Detect which cell encompasses the target text, then output its [X, Y] center coordinate. 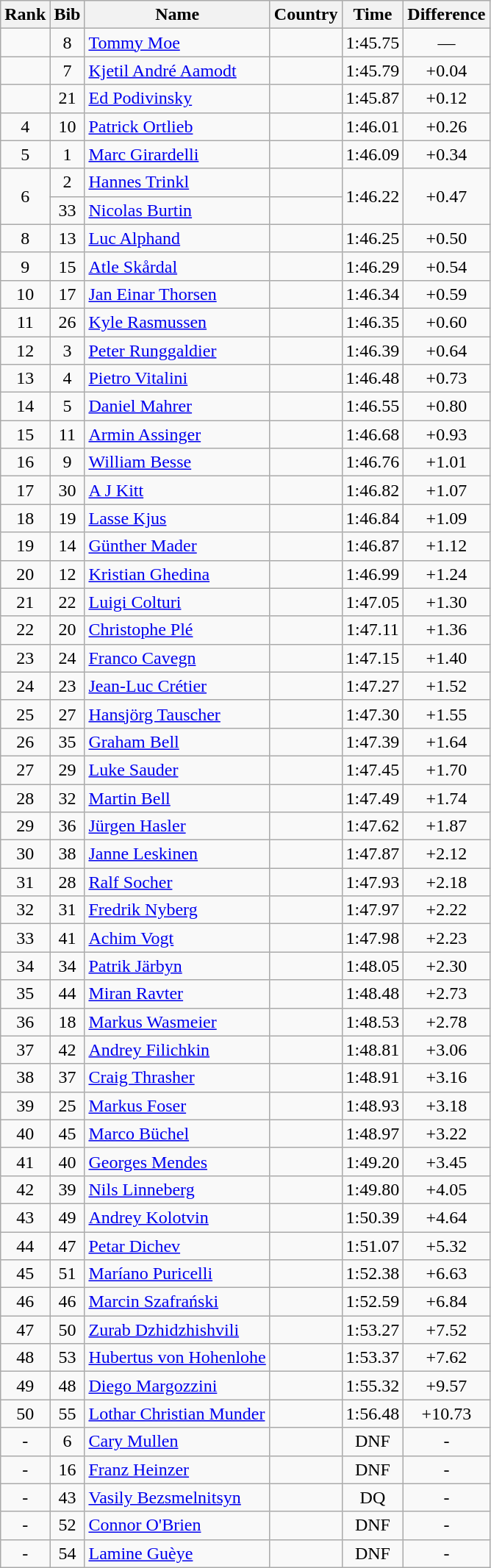
1:49.80 [373, 1189]
1:47.97 [373, 910]
1:46.55 [373, 407]
+0.64 [447, 351]
+5.32 [447, 1246]
1:46.82 [373, 490]
Diego Margozzini [177, 1386]
+1.01 [447, 462]
+3.45 [447, 1161]
1:46.29 [373, 266]
+3.18 [447, 1106]
+1.40 [447, 658]
+1.12 [447, 546]
1:46.39 [373, 351]
Armin Assinger [177, 434]
1:49.20 [373, 1161]
+0.47 [447, 196]
1:47.30 [373, 714]
1:47.39 [373, 742]
+3.06 [447, 1050]
+0.12 [447, 99]
DQ [373, 1497]
Achim Vogt [177, 938]
+0.60 [447, 322]
Markus Wasmeier [177, 1022]
+0.73 [447, 379]
+0.93 [447, 434]
+1.07 [447, 490]
Maríano Puricelli [177, 1274]
1:46.01 [373, 126]
1:46.09 [373, 154]
1:47.93 [373, 882]
A J Kitt [177, 490]
Janne Leskinen [177, 854]
Franco Cavegn [177, 658]
Rank [25, 15]
1:48.91 [373, 1078]
3 [68, 351]
1:48.53 [373, 1022]
1:48.97 [373, 1134]
Christophe Plé [177, 630]
Graham Bell [177, 742]
Name [177, 15]
Lasse Kjus [177, 518]
1:46.84 [373, 518]
+1.30 [447, 602]
Bib [68, 15]
Luigi Colturi [177, 602]
Hansjörg Tauscher [177, 714]
1:47.05 [373, 602]
Peter Runggaldier [177, 351]
Hannes Trinkl [177, 182]
+0.50 [447, 238]
+2.73 [447, 994]
7 [68, 71]
Zurab Dzhidzhishvili [177, 1330]
+6.63 [447, 1274]
1:48.05 [373, 966]
Lamine Guèye [177, 1553]
Marcin Szafrański [177, 1302]
+0.04 [447, 71]
53 [68, 1358]
Jürgen Hasler [177, 826]
+1.24 [447, 574]
1:48.48 [373, 994]
Kjetil André Aamodt [177, 71]
1:46.48 [373, 379]
1:47.62 [373, 826]
1:55.32 [373, 1386]
1:47.49 [373, 798]
Atle Skårdal [177, 266]
+1.36 [447, 630]
Markus Foser [177, 1106]
Luc Alphand [177, 238]
Time [373, 15]
— [447, 43]
+3.16 [447, 1078]
Ralf Socher [177, 882]
1:52.59 [373, 1302]
Difference [447, 15]
1:48.81 [373, 1050]
1:47.11 [373, 630]
Luke Sauder [177, 770]
2 [68, 182]
1:45.75 [373, 43]
+0.59 [447, 294]
Andrey Filichkin [177, 1050]
+1.55 [447, 714]
1:47.98 [373, 938]
+7.52 [447, 1330]
Hubertus von Hohenlohe [177, 1358]
Günther Mader [177, 546]
54 [68, 1553]
+1.87 [447, 826]
Tommy Moe [177, 43]
+2.23 [447, 938]
Martin Bell [177, 798]
Georges Mendes [177, 1161]
+6.84 [447, 1302]
Andrey Kolotvin [177, 1217]
Jean-Luc Crétier [177, 686]
1:46.25 [373, 238]
Country [306, 15]
Franz Heinzer [177, 1469]
1 [68, 154]
+4.05 [447, 1189]
+7.62 [447, 1358]
Lothar Christian Munder [177, 1414]
Miran Ravter [177, 994]
Nicolas Burtin [177, 210]
Jan Einar Thorsen [177, 294]
1:47.87 [373, 854]
+9.57 [447, 1386]
1:50.39 [373, 1217]
Fredrik Nyberg [177, 910]
Patrick Ortlieb [177, 126]
1:45.87 [373, 99]
+0.80 [447, 407]
1:46.87 [373, 546]
+10.73 [447, 1414]
52 [68, 1525]
1:45.79 [373, 71]
Connor O'Brien [177, 1525]
1:46.34 [373, 294]
Pietro Vitalini [177, 379]
Ed Podivinsky [177, 99]
Craig Thrasher [177, 1078]
1:46.99 [373, 574]
+1.70 [447, 770]
Daniel Mahrer [177, 407]
Marc Girardelli [177, 154]
William Besse [177, 462]
+2.30 [447, 966]
1:47.15 [373, 658]
1:46.35 [373, 322]
+4.64 [447, 1217]
+1.64 [447, 742]
Marco Büchel [177, 1134]
55 [68, 1414]
+2.12 [447, 854]
1:53.37 [373, 1358]
Kyle Rasmussen [177, 322]
+0.34 [447, 154]
1:52.38 [373, 1274]
1:53.27 [373, 1330]
1:47.27 [373, 686]
Nils Linneberg [177, 1189]
51 [68, 1274]
+2.22 [447, 910]
Petar Dichev [177, 1246]
+2.78 [447, 1022]
Kristian Ghedina [177, 574]
Cary Mullen [177, 1442]
+1.52 [447, 686]
+0.26 [447, 126]
1:46.76 [373, 462]
1:56.48 [373, 1414]
+2.18 [447, 882]
1:47.45 [373, 770]
1:48.93 [373, 1106]
1:46.68 [373, 434]
+1.74 [447, 798]
1:46.22 [373, 196]
1:51.07 [373, 1246]
+0.54 [447, 266]
Patrik Järbyn [177, 966]
Vasily Bezsmelnitsyn [177, 1497]
+3.22 [447, 1134]
+1.09 [447, 518]
